Scan for the cell matching the given text and deliver its (x, y) coordinate at center. 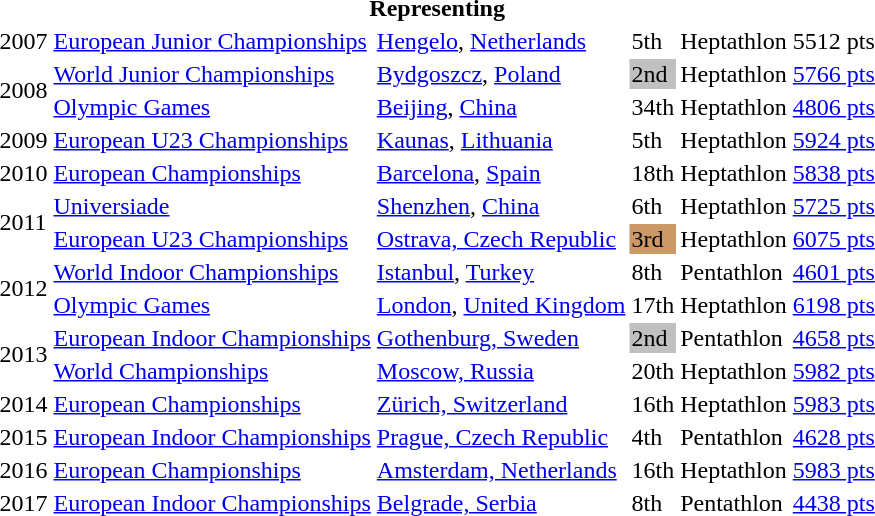
Barcelona, Spain (501, 173)
Prague, Czech Republic (501, 437)
World Junior Championships (212, 74)
Bydgoszcz, Poland (501, 74)
Istanbul, Turkey (501, 272)
20th (653, 371)
European Junior Championships (212, 41)
4th (653, 437)
Beijing, China (501, 107)
London, United Kingdom (501, 305)
3rd (653, 239)
6th (653, 206)
Universiade (212, 206)
34th (653, 107)
17th (653, 305)
Amsterdam, Netherlands (501, 470)
Shenzhen, China (501, 206)
18th (653, 173)
8th (653, 272)
Ostrava, Czech Republic (501, 239)
Kaunas, Lithuania (501, 140)
Gothenburg, Sweden (501, 338)
Zürich, Switzerland (501, 404)
World Indoor Championships (212, 272)
Hengelo, Netherlands (501, 41)
World Championships (212, 371)
Moscow, Russia (501, 371)
